Search for the cell housing the specified text and yield its [X, Y] center coordinate. 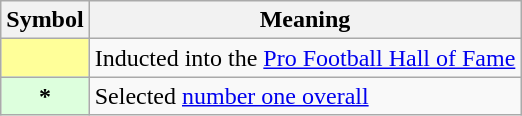
* [45, 96]
Inducted into the Pro Football Hall of Fame [305, 58]
Selected number one overall [305, 96]
Symbol [45, 20]
Meaning [305, 20]
